Provide the (X, Y) coordinate of the cell's center where the given text is located.  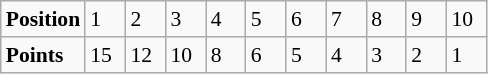
9 (426, 19)
15 (105, 55)
Position (43, 19)
12 (145, 55)
7 (346, 19)
Points (43, 55)
